For the text-containing cell, return its midpoint in (x, y) coordinate format. 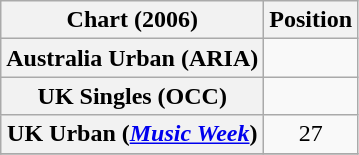
Australia Urban (ARIA) (132, 58)
Position (311, 20)
UK Singles (OCC) (132, 96)
Chart (2006) (132, 20)
27 (311, 134)
UK Urban (Music Week) (132, 134)
